Identify which cell holds the provided text, then report its (X, Y) central coordinate. 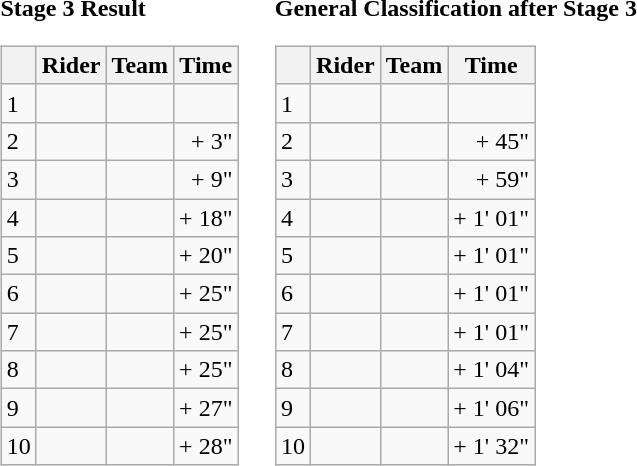
+ 45" (492, 141)
+ 18" (206, 217)
+ 1' 32" (492, 446)
+ 59" (492, 179)
+ 9" (206, 179)
+ 1' 04" (492, 370)
+ 3" (206, 141)
+ 20" (206, 256)
+ 1' 06" (492, 408)
+ 27" (206, 408)
+ 28" (206, 446)
